Search for the cell housing the specified text and yield its (x, y) center coordinate. 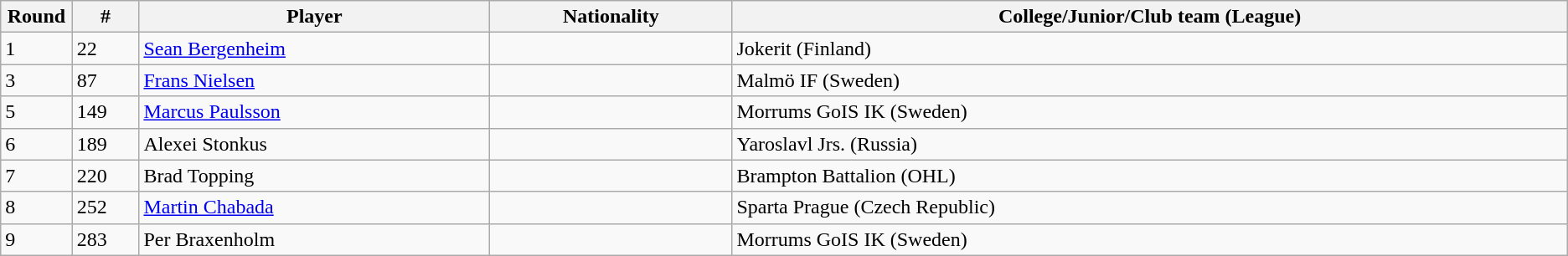
Brad Topping (315, 176)
Round (37, 17)
Jokerit (Finland) (1149, 49)
5 (37, 112)
Alexei Stonkus (315, 144)
149 (106, 112)
283 (106, 239)
College/Junior/Club team (League) (1149, 17)
6 (37, 144)
87 (106, 80)
189 (106, 144)
Brampton Battalion (OHL) (1149, 176)
Player (315, 17)
1 (37, 49)
Per Braxenholm (315, 239)
Marcus Paulsson (315, 112)
Frans Nielsen (315, 80)
8 (37, 207)
3 (37, 80)
Yaroslavl Jrs. (Russia) (1149, 144)
Nationality (611, 17)
# (106, 17)
22 (106, 49)
220 (106, 176)
9 (37, 239)
252 (106, 207)
Sparta Prague (Czech Republic) (1149, 207)
Sean Bergenheim (315, 49)
Martin Chabada (315, 207)
Malmö IF (Sweden) (1149, 80)
7 (37, 176)
